From the cell containing the given text, extract its center point as (x, y) coordinate. 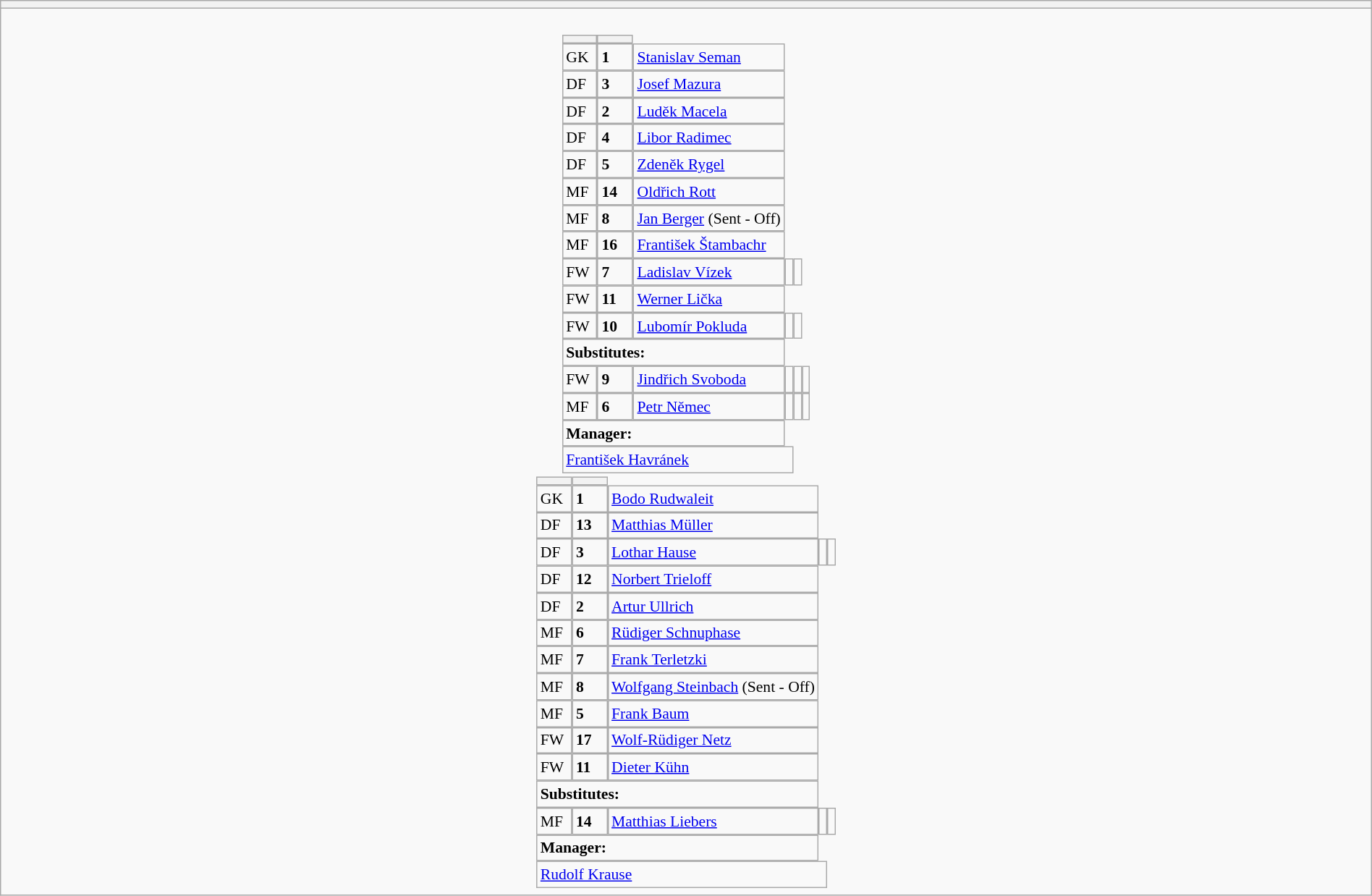
Frank Baum (713, 714)
Lubomír Pokluda (709, 326)
Wolfgang Steinbach (Sent - Off) (713, 686)
Norbert Trieloff (713, 579)
Luděk Macela (709, 111)
Dieter Kühn (713, 767)
Matthias Müller (713, 525)
10 (615, 326)
16 (615, 245)
Oldřich Rott (709, 191)
Frank Terletzki (713, 660)
Jindřich Svoboda (709, 379)
Bodo Rudwaleit (713, 498)
Artur Ullrich (713, 607)
Libor Radimec (709, 138)
Lothar Hause (713, 551)
František Štambachr (709, 245)
Ladislav Vízek (709, 272)
9 (615, 379)
Stanislav Seman (709, 56)
Rudolf Krause (682, 874)
Werner Lička (709, 298)
František Havránek (677, 460)
17 (589, 740)
Wolf-Rüdiger Netz (713, 740)
4 (615, 138)
13 (589, 525)
Josef Mazura (709, 84)
Rüdiger Schnuphase (713, 633)
12 (589, 579)
Petr Němec (709, 407)
Zdeněk Rygel (709, 165)
Jan Berger (Sent - Off) (709, 219)
Matthias Liebers (713, 821)
